Capture the cell that displays the provided text and extract its [X, Y] central coordinate. 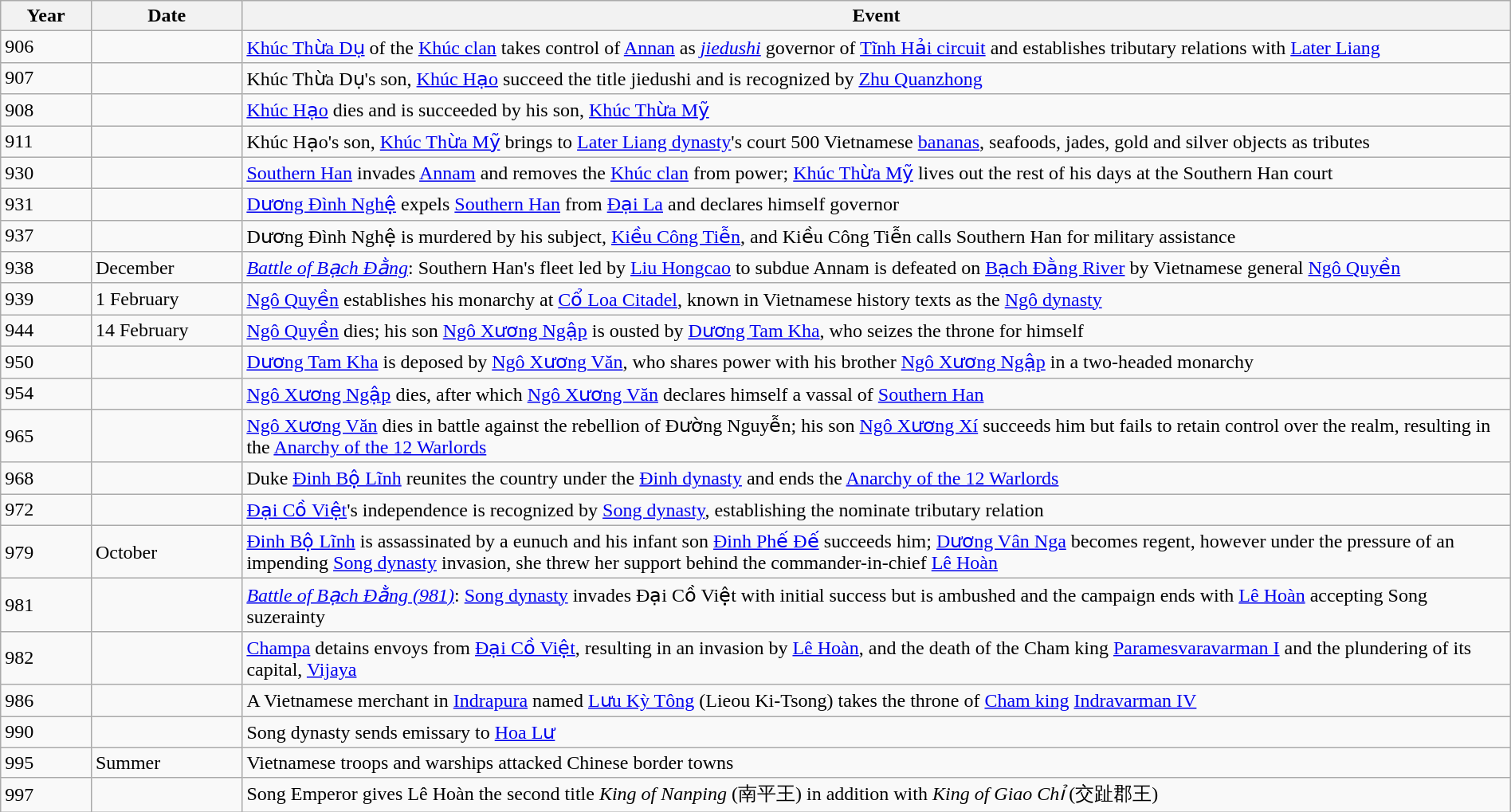
968 [46, 478]
Dương Tam Kha is deposed by Ngô Xương Văn, who shares power with his brother Ngô Xương Ngập in a two-headed monarchy [877, 362]
986 [46, 700]
Đại Cồ Việt's independence is recognized by Song dynasty, establishing the nominate tributary relation [877, 510]
Date [166, 16]
981 [46, 606]
938 [46, 268]
A Vietnamese merchant in Indrapura named Lưu Kỳ Tông (Lieou Ki-Tsong) takes the throne of Cham king Indravarman IV [877, 700]
Song Emperor gives Lê Hoàn the second title King of Nanping (南平王) in addition with King of Giao Chỉ (交趾郡王) [877, 795]
972 [46, 510]
931 [46, 205]
Ngô Xương Ngập dies, after which Ngô Xương Văn declares himself a vassal of Southern Han [877, 394]
979 [46, 551]
908 [46, 110]
930 [46, 173]
Khúc Thừa Dụ's son, Khúc Hạo succeed the title jiedushi and is recognized by Zhu Quanzhong [877, 78]
997 [46, 795]
Dương Đình Nghệ is murdered by his subject, Kiều Công Tiễn, and Kiều Công Tiễn calls Southern Han for military assistance [877, 236]
939 [46, 299]
Dương Đình Nghệ expels Southern Han from Đại La and declares himself governor [877, 205]
950 [46, 362]
911 [46, 142]
Khúc Hạo dies and is succeeded by his son, Khúc Thừa Mỹ [877, 110]
937 [46, 236]
Southern Han invades Annam and removes the Khúc clan from power; Khúc Thừa Mỹ lives out the rest of his days at the Southern Han court [877, 173]
982 [46, 658]
1 February [166, 299]
995 [46, 763]
906 [46, 47]
907 [46, 78]
965 [46, 437]
Battle of Bạch Đằng: Southern Han's fleet led by Liu Hongcao to subdue Annam is defeated on Bạch Đằng River by Vietnamese general Ngô Quyền [877, 268]
Year [46, 16]
954 [46, 394]
Ngô Quyền establishes his monarchy at Cổ Loa Citadel, known in Vietnamese history texts as the Ngô dynasty [877, 299]
944 [46, 331]
Event [877, 16]
October [166, 551]
Song dynasty sends emissary to Hoa Lư [877, 732]
Khúc Hạo's son, Khúc Thừa Mỹ brings to Later Liang dynasty's court 500 Vietnamese bananas, seafoods, jades, gold and silver objects as tributes [877, 142]
990 [46, 732]
14 February [166, 331]
Ngô Quyền dies; his son Ngô Xương Ngập is ousted by Dương Tam Kha, who seizes the throne for himself [877, 331]
Khúc Thừa Dụ of the Khúc clan takes control of Annan as jiedushi governor of Tĩnh Hải circuit and establishes tributary relations with Later Liang [877, 47]
Vietnamese troops and warships attacked Chinese border towns [877, 763]
Summer [166, 763]
December [166, 268]
Duke Đinh Bộ Lĩnh reunites the country under the Đinh dynasty and ends the Anarchy of the 12 Warlords [877, 478]
